Provide the (X, Y) coordinate of the cell's center where the given text is located.  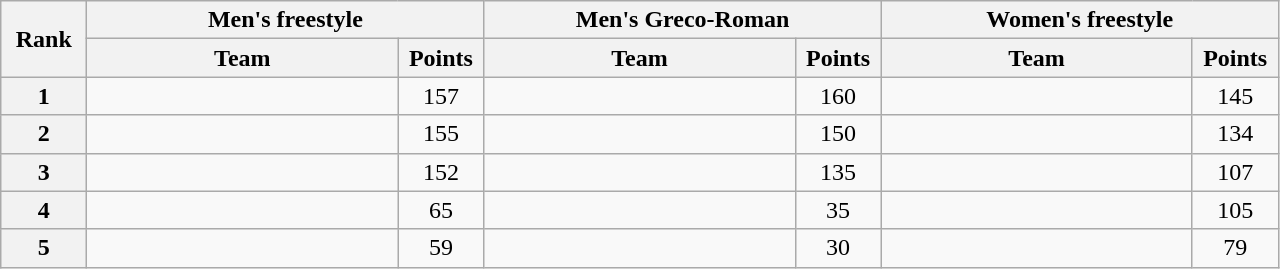
150 (838, 134)
5 (44, 248)
65 (441, 210)
134 (1235, 134)
30 (838, 248)
35 (838, 210)
145 (1235, 96)
157 (441, 96)
107 (1235, 172)
152 (441, 172)
4 (44, 210)
2 (44, 134)
105 (1235, 210)
59 (441, 248)
Men's freestyle (286, 20)
135 (838, 172)
79 (1235, 248)
3 (44, 172)
160 (838, 96)
1 (44, 96)
Rank (44, 39)
Women's freestyle (1080, 20)
Men's Greco-Roman (682, 20)
155 (441, 134)
